From the cell containing the given text, extract its center point as [x, y] coordinate. 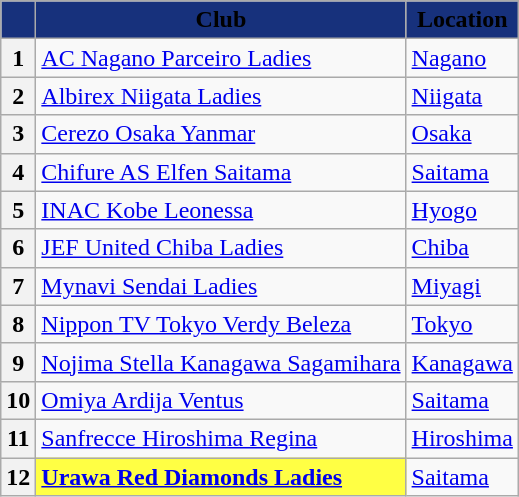
AC Nagano Parceiro Ladies [221, 58]
2 [18, 96]
6 [18, 248]
Niigata [462, 96]
Nojima Stella Kanagawa Sagamihara [221, 362]
Nagano [462, 58]
4 [18, 172]
Mynavi Sendai Ladies [221, 286]
Urawa Red Diamonds Ladies [221, 477]
Omiya Ardija Ventus [221, 400]
10 [18, 400]
Cerezo Osaka Yanmar [221, 134]
Hyogo [462, 210]
Kanagawa [462, 362]
7 [18, 286]
Albirex Niigata Ladies [221, 96]
Hiroshima [462, 438]
9 [18, 362]
Nippon TV Tokyo Verdy Beleza [221, 324]
Osaka [462, 134]
Chiba [462, 248]
Club [221, 20]
Chifure AS Elfen Saitama [221, 172]
8 [18, 324]
Sanfrecce Hiroshima Regina [221, 438]
Miyagi [462, 286]
11 [18, 438]
INAC Kobe Leonessa [221, 210]
12 [18, 477]
Location [462, 20]
1 [18, 58]
JEF United Chiba Ladies [221, 248]
3 [18, 134]
5 [18, 210]
Tokyo [462, 324]
